Scan for the cell matching the given text and deliver its [x, y] coordinate at center. 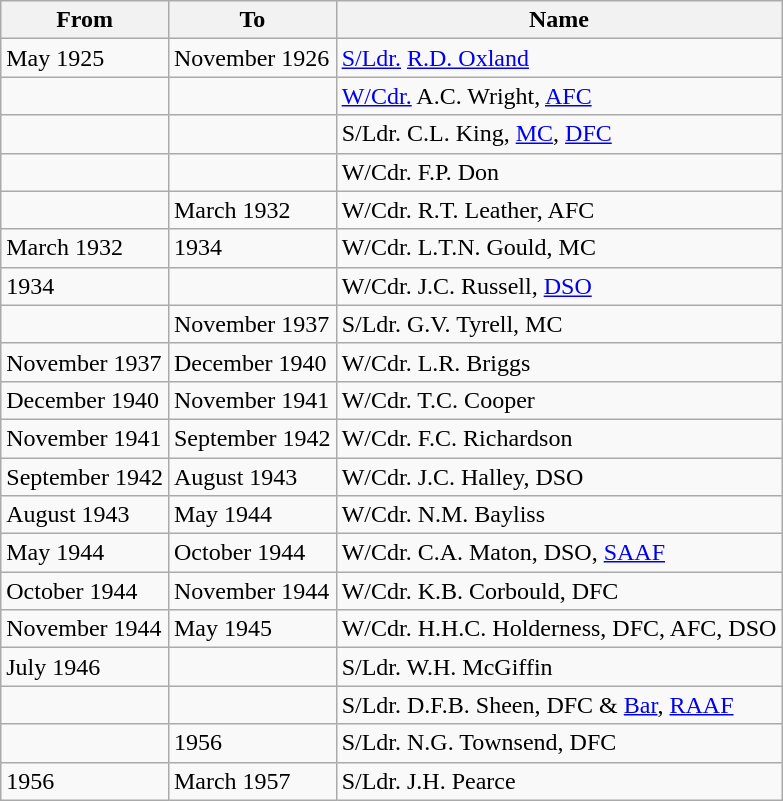
July 1946 [85, 667]
S/Ldr. G.V. Tyrell, MC [559, 324]
W/Cdr. C.A. Maton, DSO, SAAF [559, 553]
S/Ldr. W.H. McGiffin [559, 667]
W/Cdr. K.B. Corbould, DFC [559, 591]
Name [559, 20]
S/Ldr. J.H. Pearce [559, 781]
From [85, 20]
S/Ldr. C.L. King, MC, DFC [559, 134]
W/Cdr. N.M. Bayliss [559, 515]
W/Cdr. H.H.C. Holderness, DFC, AFC, DSO [559, 629]
W/Cdr. J.C. Halley, DSO [559, 477]
W/Cdr. F.P. Don [559, 172]
W/Cdr. A.C. Wright, AFC [559, 96]
May 1925 [85, 58]
W/Cdr. L.R. Briggs [559, 362]
W/Cdr. T.C. Cooper [559, 400]
March 1957 [252, 781]
May 1945 [252, 629]
W/Cdr. J.C. Russell, DSO [559, 286]
S/Ldr. R.D. Oxland [559, 58]
W/Cdr. L.T.N. Gould, MC [559, 248]
W/Cdr. F.C. Richardson [559, 438]
November 1926 [252, 58]
W/Cdr. R.T. Leather, AFC [559, 210]
To [252, 20]
S/Ldr. D.F.B. Sheen, DFC & Bar, RAAF [559, 705]
S/Ldr. N.G. Townsend, DFC [559, 743]
